Output the [X, Y] coordinate of the center of the cell containing the given text.  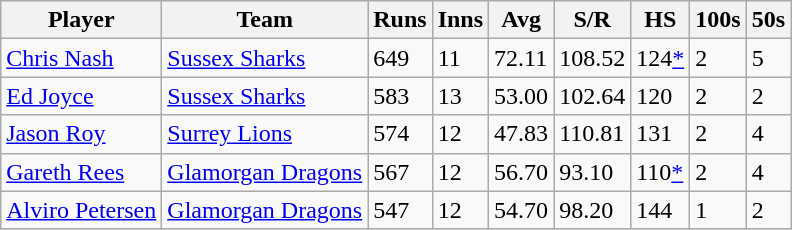
574 [400, 134]
72.11 [522, 58]
124* [660, 58]
5 [768, 58]
Gareth Rees [82, 172]
13 [460, 96]
S/R [592, 20]
1 [718, 210]
50s [768, 20]
Player [82, 20]
144 [660, 210]
547 [400, 210]
120 [660, 96]
54.70 [522, 210]
110* [660, 172]
649 [400, 58]
110.81 [592, 134]
Runs [400, 20]
Team [265, 20]
98.20 [592, 210]
Ed Joyce [82, 96]
131 [660, 134]
Surrey Lions [265, 134]
56.70 [522, 172]
47.83 [522, 134]
HS [660, 20]
93.10 [592, 172]
100s [718, 20]
Alviro Petersen [82, 210]
11 [460, 58]
Avg [522, 20]
108.52 [592, 58]
102.64 [592, 96]
Chris Nash [82, 58]
53.00 [522, 96]
Jason Roy [82, 134]
583 [400, 96]
Inns [460, 20]
567 [400, 172]
